Scan for the cell matching the given text and deliver its (X, Y) coordinate at center. 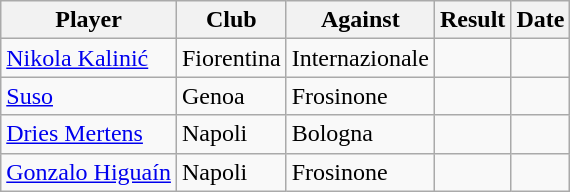
Internazionale (360, 58)
Genoa (231, 96)
Date (540, 20)
Nikola Kalinić (89, 58)
Suso (89, 96)
Gonzalo Higuaín (89, 172)
Bologna (360, 134)
Against (360, 20)
Result (472, 20)
Dries Mertens (89, 134)
Club (231, 20)
Fiorentina (231, 58)
Player (89, 20)
